Find where the given text appears and provide that cell's center as (X, Y) coordinate. 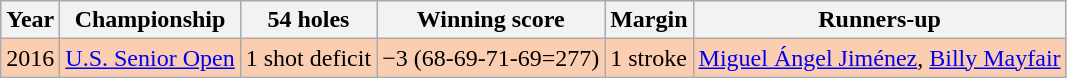
Championship (150, 20)
Runners-up (880, 20)
Margin (649, 20)
2016 (30, 58)
−3 (68-69-71-69=277) (491, 58)
54 holes (308, 20)
Winning score (491, 20)
Miguel Ángel Jiménez, Billy Mayfair (880, 58)
Year (30, 20)
1 shot deficit (308, 58)
U.S. Senior Open (150, 58)
1 stroke (649, 58)
